Detect which cell encompasses the target text, then output its (X, Y) center coordinate. 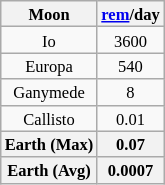
0.0007 (130, 170)
Io (50, 40)
Earth (Avg) (50, 170)
rem/day (130, 14)
3600 (130, 40)
540 (130, 66)
0.01 (130, 118)
0.07 (130, 144)
Moon (50, 14)
Callisto (50, 118)
8 (130, 92)
Earth (Max) (50, 144)
Europa (50, 66)
Ganymede (50, 92)
